Extract the [X, Y] coordinate from the center of the cell holding the provided text.  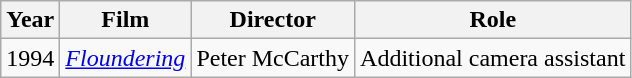
Year [30, 20]
Role [493, 20]
Film [126, 20]
Peter McCarthy [273, 58]
Additional camera assistant [493, 58]
1994 [30, 58]
Director [273, 20]
Floundering [126, 58]
